Determine the (x, y) coordinate at the center of the cell enclosing the given text.  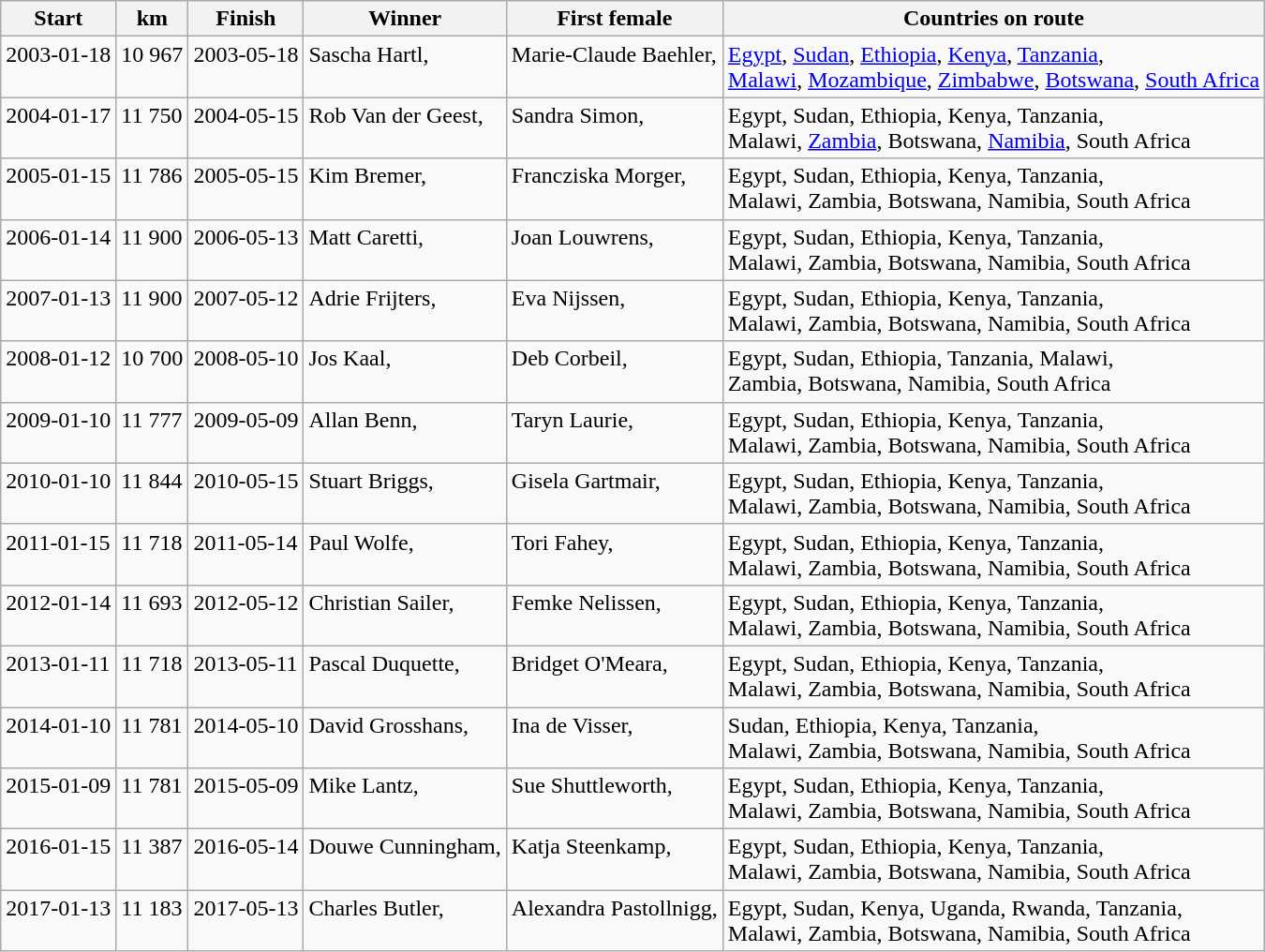
Matt Caretti, (405, 249)
10 700 (152, 371)
2007-01-13 (58, 311)
2009-01-10 (58, 433)
Finish (246, 19)
km (152, 19)
2003-01-18 (58, 67)
2005-05-15 (246, 189)
Joan Louwrens, (615, 249)
Gisela Gartmair, (615, 493)
2015-05-09 (246, 798)
Deb Corbeil, (615, 371)
Egypt, Sudan, Kenya, Uganda, Rwanda, Tanzania, Malawi, Zambia, Botswana, Namibia, South Africa (993, 920)
Sudan, Ethiopia, Kenya, Tanzania, Malawi, Zambia, Botswana, Namibia, South Africa (993, 736)
11 777 (152, 433)
Sascha Hartl, (405, 67)
Rob Van der Geest, (405, 127)
Alexandra Pastollnigg, (615, 920)
Kim Bremer, (405, 189)
2017-05-13 (246, 920)
Taryn Laurie, (615, 433)
Tori Fahey, (615, 555)
2006-01-14 (58, 249)
Marie-Claude Baehler, (615, 67)
Mike Lantz, (405, 798)
2011-01-15 (58, 555)
2015-01-09 (58, 798)
2006-05-13 (246, 249)
2010-01-10 (58, 493)
Winner (405, 19)
Eva Nijssen, (615, 311)
Douwe Cunningham, (405, 860)
11 750 (152, 127)
2009-05-09 (246, 433)
Christian Sailer, (405, 615)
2005-01-15 (58, 189)
11 387 (152, 860)
Pascal Duquette, (405, 677)
2014-01-10 (58, 736)
Start (58, 19)
Stuart Briggs, (405, 493)
Sue Shuttleworth, (615, 798)
Egypt, Sudan, Ethiopia, Tanzania, Malawi, Zambia, Botswana, Namibia, South Africa (993, 371)
2004-01-17 (58, 127)
Femke Nelissen, (615, 615)
Ina de Visser, (615, 736)
Katja Steenkamp, (615, 860)
2010-05-15 (246, 493)
2016-01-15 (58, 860)
2007-05-12 (246, 311)
Adrie Frijters, (405, 311)
Countries on route (993, 19)
11 183 (152, 920)
Egypt, Sudan, Ethiopia, Kenya, Tanzania, Malawi, Mozambique, Zimbabwe, Botswana, South Africa (993, 67)
2008-01-12 (58, 371)
11 693 (152, 615)
2012-05-12 (246, 615)
2014-05-10 (246, 736)
10 967 (152, 67)
Allan Benn, (405, 433)
2008-05-10 (246, 371)
2013-05-11 (246, 677)
2016-05-14 (246, 860)
Jos Kaal, (405, 371)
David Grosshans, (405, 736)
2017-01-13 (58, 920)
2004-05-15 (246, 127)
First female (615, 19)
2011-05-14 (246, 555)
Francziska Morger, (615, 189)
Sandra Simon, (615, 127)
Bridget O'Meara, (615, 677)
Paul Wolfe, (405, 555)
2003-05-18 (246, 67)
11 786 (152, 189)
11 844 (152, 493)
2012-01-14 (58, 615)
Charles Butler, (405, 920)
2013-01-11 (58, 677)
